Find where the given text appears and provide that cell's center as [X, Y] coordinate. 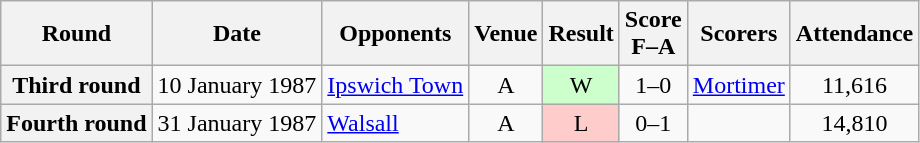
14,810 [854, 123]
1–0 [653, 85]
11,616 [854, 85]
Ipswich Town [396, 85]
Opponents [396, 34]
Walsall [396, 123]
Third round [76, 85]
Venue [506, 34]
31 January 1987 [237, 123]
W [581, 85]
Round [76, 34]
L [581, 123]
ScoreF–A [653, 34]
10 January 1987 [237, 85]
Scorers [738, 34]
Fourth round [76, 123]
0–1 [653, 123]
Result [581, 34]
Attendance [854, 34]
Date [237, 34]
Mortimer [738, 85]
